From the cell containing the given text, extract its center point as [x, y] coordinate. 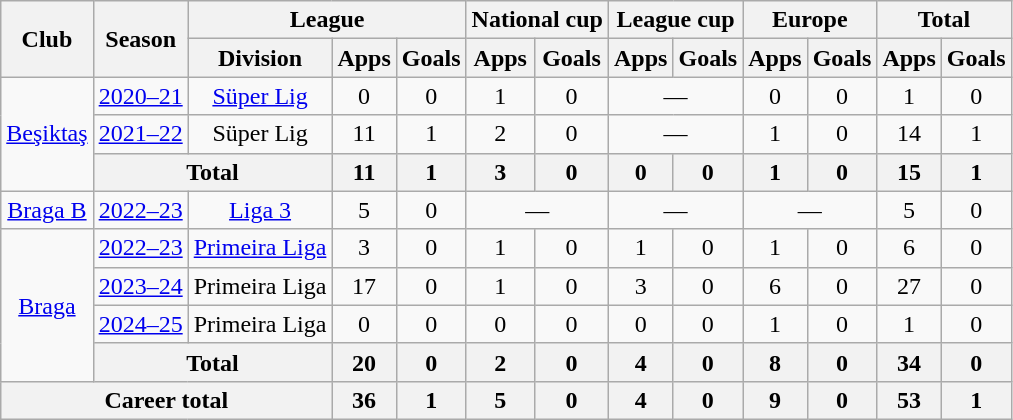
Division [260, 58]
53 [909, 400]
9 [775, 400]
Liga 3 [260, 210]
Career total [166, 400]
Club [47, 39]
League [327, 20]
2021–22 [140, 134]
20 [364, 362]
Braga B [47, 210]
17 [364, 286]
Season [140, 39]
14 [909, 134]
2023–24 [140, 286]
National cup [537, 20]
8 [775, 362]
Beşiktaş [47, 134]
34 [909, 362]
15 [909, 172]
36 [364, 400]
League cup [676, 20]
27 [909, 286]
2020–21 [140, 96]
Europe [810, 20]
2024–25 [140, 324]
Braga [47, 305]
